Detect which cell encompasses the target text, then output its (X, Y) center coordinate. 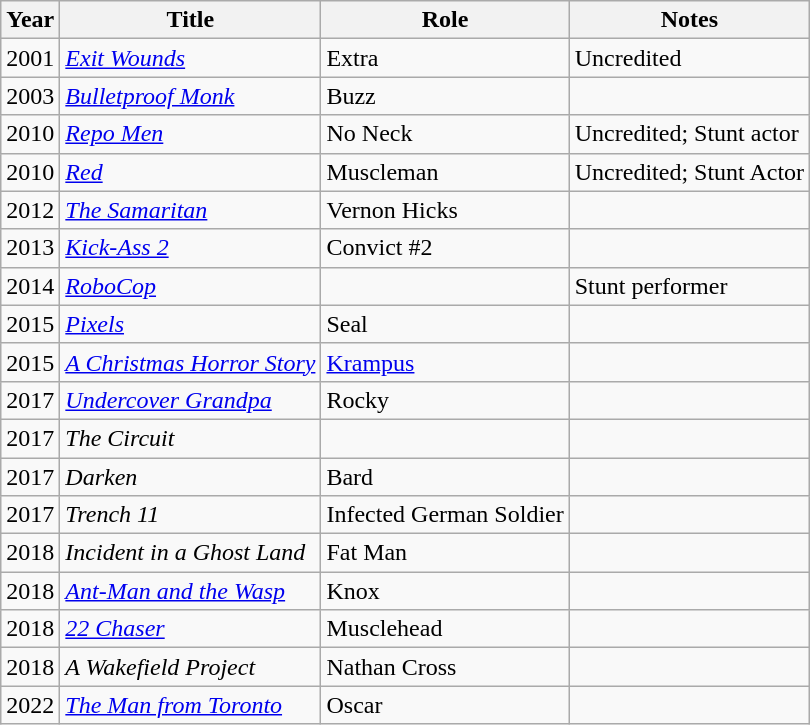
Convict #2 (445, 248)
Uncredited; Stunt Actor (689, 172)
Repo Men (190, 134)
Undercover Grandpa (190, 400)
22 Chaser (190, 629)
Infected German Soldier (445, 515)
The Circuit (190, 438)
Buzz (445, 96)
Incident in a Ghost Land (190, 553)
Pixels (190, 324)
A Wakefield Project (190, 667)
2003 (30, 96)
Stunt performer (689, 286)
Krampus (445, 362)
Knox (445, 591)
Vernon Hicks (445, 210)
Extra (445, 58)
Nathan Cross (445, 667)
Trench 11 (190, 515)
Uncredited (689, 58)
No Neck (445, 134)
Exit Wounds (190, 58)
The Samaritan (190, 210)
Notes (689, 20)
2001 (30, 58)
Kick-Ass 2 (190, 248)
The Man from Toronto (190, 705)
Fat Man (445, 553)
Title (190, 20)
2012 (30, 210)
A Christmas Horror Story (190, 362)
2022 (30, 705)
Bulletproof Monk (190, 96)
Role (445, 20)
Musclehead (445, 629)
Bard (445, 477)
Seal (445, 324)
Darken (190, 477)
Ant-Man and the Wasp (190, 591)
2014 (30, 286)
Oscar (445, 705)
Red (190, 172)
RoboCop (190, 286)
Muscleman (445, 172)
Rocky (445, 400)
Uncredited; Stunt actor (689, 134)
2013 (30, 248)
Year (30, 20)
